Return the (X, Y) coordinate for the center point of the cell that contains the specified text.  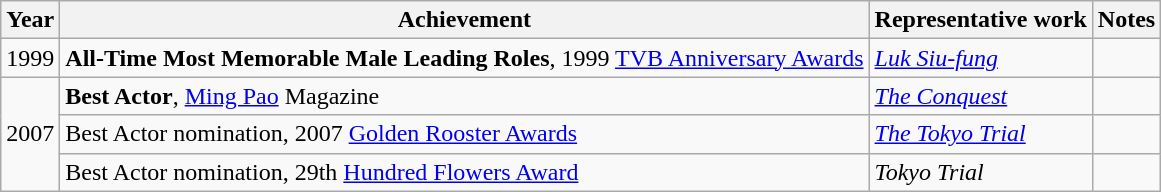
The Conquest (980, 96)
Achievement (464, 20)
2007 (30, 134)
Notes (1126, 20)
The Tokyo Trial (980, 134)
Luk Siu-fung (980, 58)
Best Actor nomination, 29th Hundred Flowers Award (464, 172)
Representative work (980, 20)
Tokyo Trial (980, 172)
Year (30, 20)
Best Actor, Ming Pao Magazine (464, 96)
All-Time Most Memorable Male Leading Roles, 1999 TVB Anniversary Awards (464, 58)
1999 (30, 58)
Best Actor nomination, 2007 Golden Rooster Awards (464, 134)
